Return the [x, y] coordinate for the center point of the cell that contains the specified text.  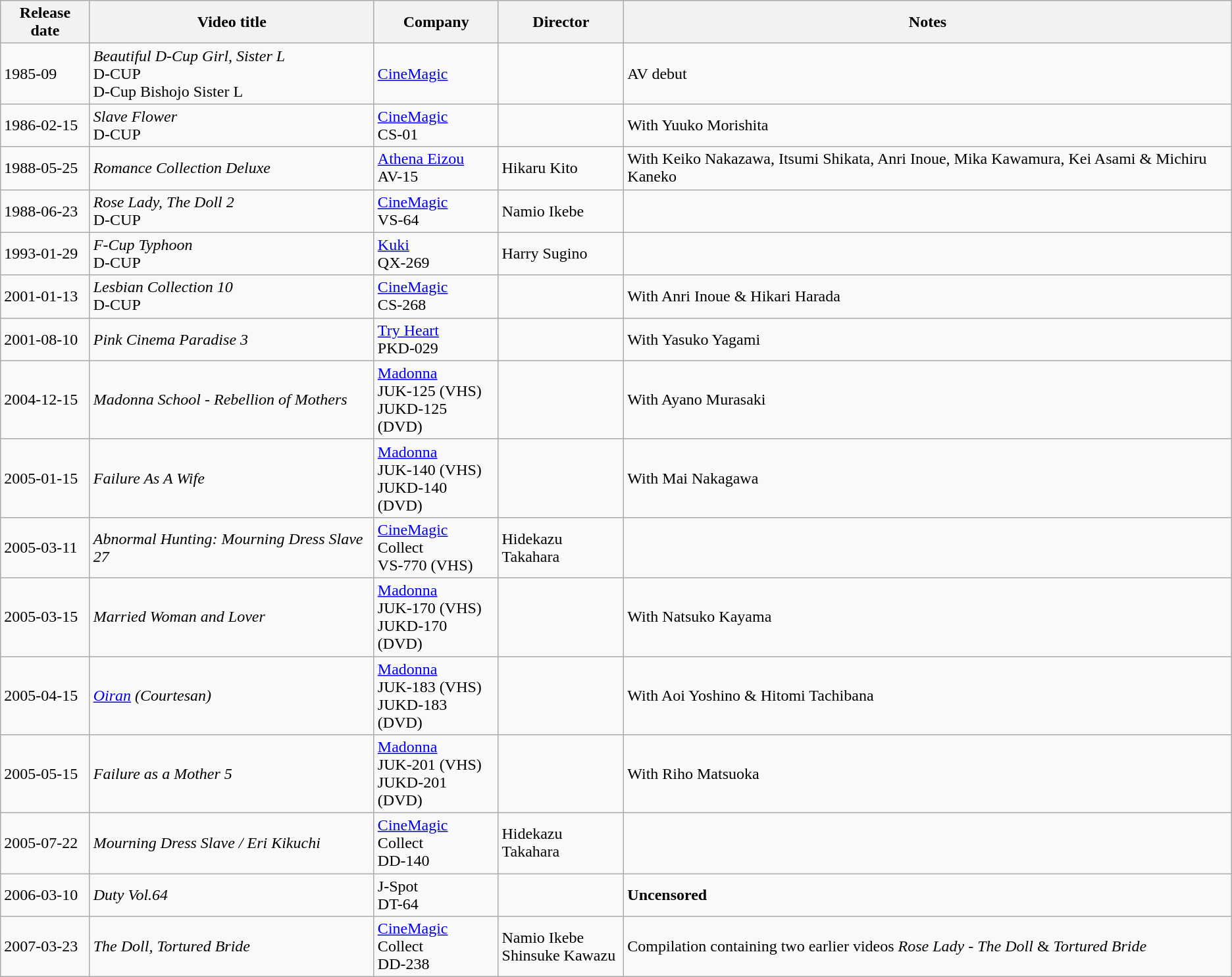
Lesbian Collection 10D-CUP [232, 296]
2007-03-23 [45, 947]
Director [561, 22]
Failure as a Mother 5 [232, 774]
2004-12-15 [45, 400]
Notes [928, 22]
Compilation containing two earlier videos Rose Lady - The Doll & Tortured Bride [928, 947]
2005-03-15 [45, 617]
CineMagic CollectDD-238 [436, 947]
MadonnaJUK-125 (VHS)JUKD-125 (DVD) [436, 400]
Slave FlowerD-CUP [232, 125]
MadonnaJUK-183 (VHS)JUKD-183 (DVD) [436, 696]
2006-03-10 [45, 895]
With Riho Matsuoka [928, 774]
Hikaru Kito [561, 168]
With Keiko Nakazawa, Itsumi Shikata, Anri Inoue, Mika Kawamura, Kei Asami & Michiru Kaneko [928, 168]
2005-04-15 [45, 696]
Company [436, 22]
2001-01-13 [45, 296]
2001-08-10 [45, 339]
The Doll, Tortured Bride [232, 947]
CineMagic [436, 74]
Oiran (Courtesan) [232, 696]
Mourning Dress Slave / Eri Kikuchi [232, 843]
CineMagicCS-268 [436, 296]
Uncensored [928, 895]
With Anri Inoue & Hikari Harada [928, 296]
2005-05-15 [45, 774]
F-Cup TyphoonD-CUP [232, 254]
Harry Sugino [561, 254]
Romance Collection Deluxe [232, 168]
With Yuuko Morishita [928, 125]
Namio Ikebe [561, 211]
1988-05-25 [45, 168]
Duty Vol.64 [232, 895]
Beautiful D-Cup Girl, Sister LD-CUPD-Cup Bishojo Sister L [232, 74]
Madonna School - Rebellion of Mothers [232, 400]
1986-02-15 [45, 125]
Abnormal Hunting: Mourning Dress Slave 27 [232, 547]
Failure As A Wife [232, 478]
Try HeartPKD-029 [436, 339]
Video title [232, 22]
J-SpotDT-64 [436, 895]
2005-03-11 [45, 547]
Namio IkebeShinsuke Kawazu [561, 947]
Athena EizouAV-15 [436, 168]
CineMagicCS-01 [436, 125]
With Aoi Yoshino & Hitomi Tachibana [928, 696]
1993-01-29 [45, 254]
CineMagic CollectDD-140 [436, 843]
1988-06-23 [45, 211]
KukiQX-269 [436, 254]
MadonnaJUK-170 (VHS)JUKD-170 (DVD) [436, 617]
2005-01-15 [45, 478]
CineMagicVS-64 [436, 211]
MadonnaJUK-140 (VHS)JUKD-140 (DVD) [436, 478]
With Yasuko Yagami [928, 339]
Release date [45, 22]
With Mai Nakagawa [928, 478]
Married Woman and Lover [232, 617]
With Natsuko Kayama [928, 617]
CineMagic CollectVS-770 (VHS) [436, 547]
Pink Cinema Paradise 3 [232, 339]
AV debut [928, 74]
With Ayano Murasaki [928, 400]
Rose Lady, The Doll 2D-CUP [232, 211]
2005-07-22 [45, 843]
1985-09 [45, 74]
MadonnaJUK-201 (VHS)JUKD-201 (DVD) [436, 774]
